Return the [X, Y] coordinate for the center point of the cell that contains the specified text.  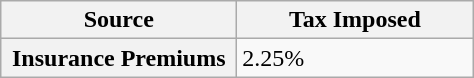
2.25% [355, 58]
Insurance Premiums [119, 58]
Tax Imposed [355, 20]
Source [119, 20]
